Pinpoint the cell where the given text exists, returning its (x, y) midpoint coordinate. 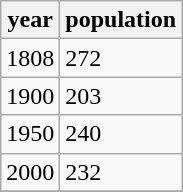
1900 (30, 96)
203 (121, 96)
2000 (30, 172)
population (121, 20)
1950 (30, 134)
year (30, 20)
232 (121, 172)
272 (121, 58)
240 (121, 134)
1808 (30, 58)
